Extract the [X, Y] coordinate from the center of the cell holding the provided text.  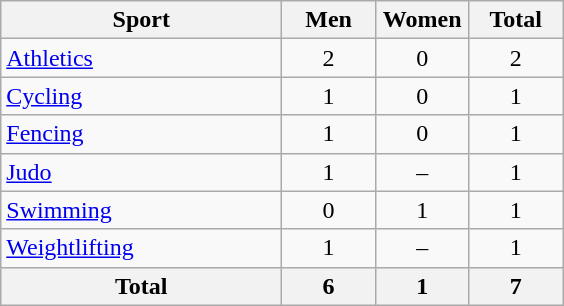
Women [422, 20]
Cycling [142, 96]
Fencing [142, 134]
6 [329, 286]
Men [329, 20]
Weightlifting [142, 248]
7 [516, 286]
Judo [142, 172]
Athletics [142, 58]
Sport [142, 20]
Swimming [142, 210]
